Find where the given text appears and provide that cell's center as (X, Y) coordinate. 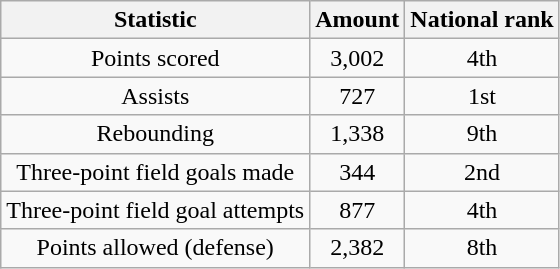
877 (358, 210)
1,338 (358, 134)
Rebounding (156, 134)
Three-point field goal attempts (156, 210)
2nd (482, 172)
8th (482, 248)
344 (358, 172)
Points allowed (defense) (156, 248)
Statistic (156, 20)
Amount (358, 20)
Assists (156, 96)
727 (358, 96)
1st (482, 96)
9th (482, 134)
Points scored (156, 58)
3,002 (358, 58)
2,382 (358, 248)
Three-point field goals made (156, 172)
National rank (482, 20)
